Pinpoint the cell where the given text exists, returning its [X, Y] midpoint coordinate. 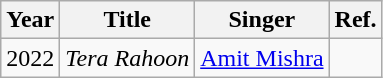
2022 [30, 58]
Singer [262, 20]
Title [128, 20]
Tera Rahoon [128, 58]
Ref. [356, 20]
Year [30, 20]
Amit Mishra [262, 58]
